Locate the cell with the specified text and output its (X, Y) center coordinate. 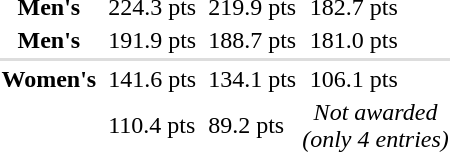
188.7 pts (252, 40)
Men's (49, 40)
134.1 pts (252, 79)
191.9 pts (152, 40)
Women's (49, 79)
141.6 pts (152, 79)
181.0 pts (379, 40)
106.1 pts (379, 79)
